Determine the (x, y) coordinate at the center of the cell enclosing the given text.  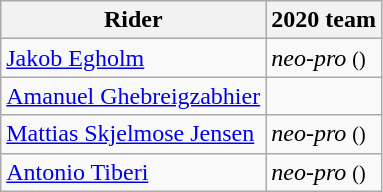
Jakob Egholm (134, 58)
Amanuel Ghebreigzabhier (134, 96)
Rider (134, 20)
Antonio Tiberi (134, 172)
Mattias Skjelmose Jensen (134, 134)
2020 team (324, 20)
